Find where the given text appears and provide that cell's center as (X, Y) coordinate. 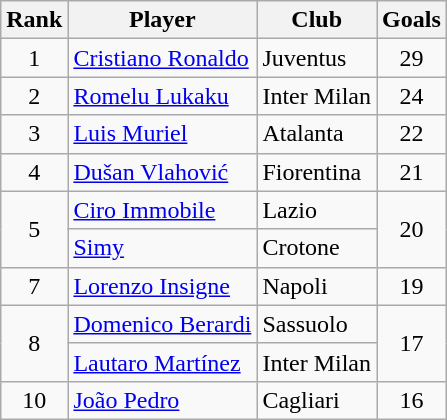
2 (34, 96)
16 (412, 400)
Luis Muriel (162, 134)
Sassuolo (317, 324)
Cristiano Ronaldo (162, 58)
22 (412, 134)
Cagliari (317, 400)
24 (412, 96)
7 (34, 286)
Napoli (317, 286)
1 (34, 58)
4 (34, 172)
João Pedro (162, 400)
Player (162, 20)
Ciro Immobile (162, 210)
Goals (412, 20)
Simy (162, 248)
Rank (34, 20)
29 (412, 58)
20 (412, 229)
Romelu Lukaku (162, 96)
10 (34, 400)
Crotone (317, 248)
Fiorentina (317, 172)
8 (34, 343)
Lazio (317, 210)
17 (412, 343)
Domenico Berardi (162, 324)
3 (34, 134)
Club (317, 20)
5 (34, 229)
Atalanta (317, 134)
Dušan Vlahović (162, 172)
Lorenzo Insigne (162, 286)
21 (412, 172)
19 (412, 286)
Lautaro Martínez (162, 362)
Juventus (317, 58)
